Capture the cell that displays the provided text and extract its [X, Y] central coordinate. 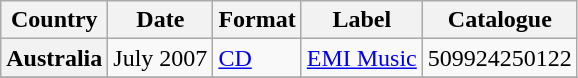
509924250122 [500, 58]
Catalogue [500, 20]
July 2007 [160, 58]
CD [257, 58]
Country [54, 20]
Format [257, 20]
Label [362, 20]
Australia [54, 58]
Date [160, 20]
EMI Music [362, 58]
